Provide the (x, y) coordinate of the cell's center where the given text is located.  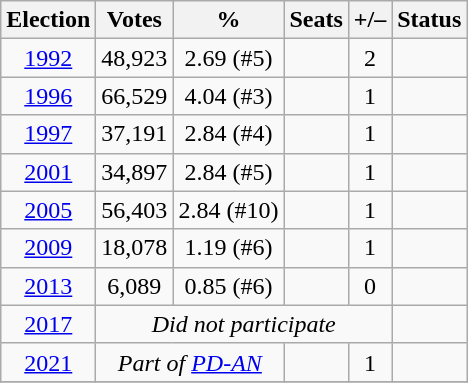
2013 (48, 286)
2021 (48, 362)
48,923 (134, 58)
1992 (48, 58)
2.84 (#5) (228, 172)
4.04 (#3) (228, 96)
1997 (48, 134)
56,403 (134, 210)
Seats (316, 20)
Votes (134, 20)
2001 (48, 172)
Election (48, 20)
Status (430, 20)
2.84 (#10) (228, 210)
2.69 (#5) (228, 58)
0.85 (#6) (228, 286)
Part of PD-AN (190, 362)
2009 (48, 248)
1996 (48, 96)
66,529 (134, 96)
37,191 (134, 134)
1.19 (#6) (228, 248)
0 (370, 286)
% (228, 20)
2017 (48, 324)
+/– (370, 20)
2 (370, 58)
Did not participate (244, 324)
18,078 (134, 248)
6,089 (134, 286)
2.84 (#4) (228, 134)
2005 (48, 210)
34,897 (134, 172)
